Identify which cell holds the provided text, then report its [x, y] central coordinate. 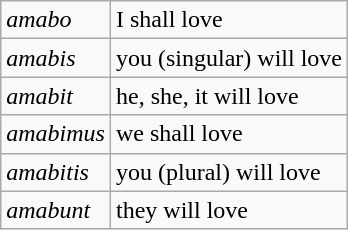
you (singular) will love [228, 58]
he, she, it will love [228, 96]
amabunt [56, 210]
amabis [56, 58]
they will love [228, 210]
amabimus [56, 134]
we shall love [228, 134]
you (plural) will love [228, 172]
I shall love [228, 20]
amabit [56, 96]
amabo [56, 20]
amabitis [56, 172]
